Return [X, Y] of the center of cell containing provided text 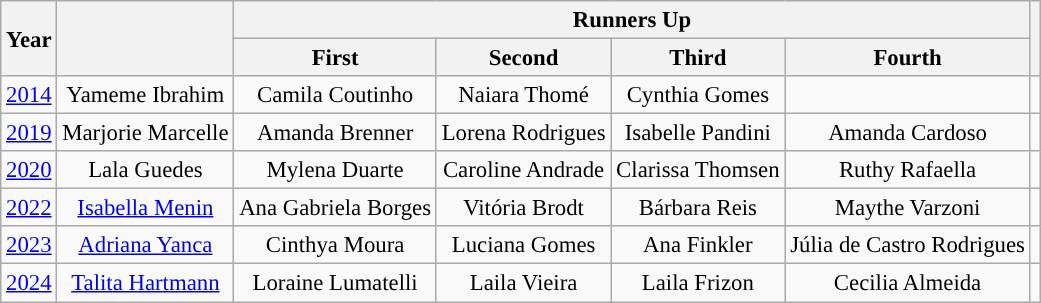
2024 [29, 283]
Laila Vieira [523, 283]
2020 [29, 170]
Marjorie Marcelle [146, 133]
Maythe Varzoni [908, 208]
Second [523, 58]
Ruthy Rafaella [908, 170]
First [335, 58]
2019 [29, 133]
Vitória Brodt [523, 208]
Loraine Lumatelli [335, 283]
Mylena Duarte [335, 170]
Adriana Yanca [146, 245]
Caroline Andrade [523, 170]
Laila Frizon [698, 283]
Lorena Rodrigues [523, 133]
Fourth [908, 58]
Cynthia Gomes [698, 95]
Ana Finkler [698, 245]
Luciana Gomes [523, 245]
Camila Coutinho [335, 95]
Ana Gabriela Borges [335, 208]
Júlia de Castro Rodrigues [908, 245]
Naiara Thomé [523, 95]
Isabella Menin [146, 208]
Cinthya Moura [335, 245]
2023 [29, 245]
Clarissa Thomsen [698, 170]
2022 [29, 208]
Yameme Ibrahim [146, 95]
Amanda Cardoso [908, 133]
Year [29, 38]
2014 [29, 95]
Runners Up [632, 20]
Isabelle Pandini [698, 133]
Cecilia Almeida [908, 283]
Talita Hartmann [146, 283]
Lala Guedes [146, 170]
Bárbara Reis [698, 208]
Third [698, 58]
Amanda Brenner [335, 133]
